Scan for the cell matching the given text and deliver its [x, y] coordinate at center. 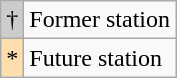
Future station [100, 58]
† [12, 20]
* [12, 58]
Former station [100, 20]
